Return the [X, Y] coordinate for the center point of the cell that contains the specified text.  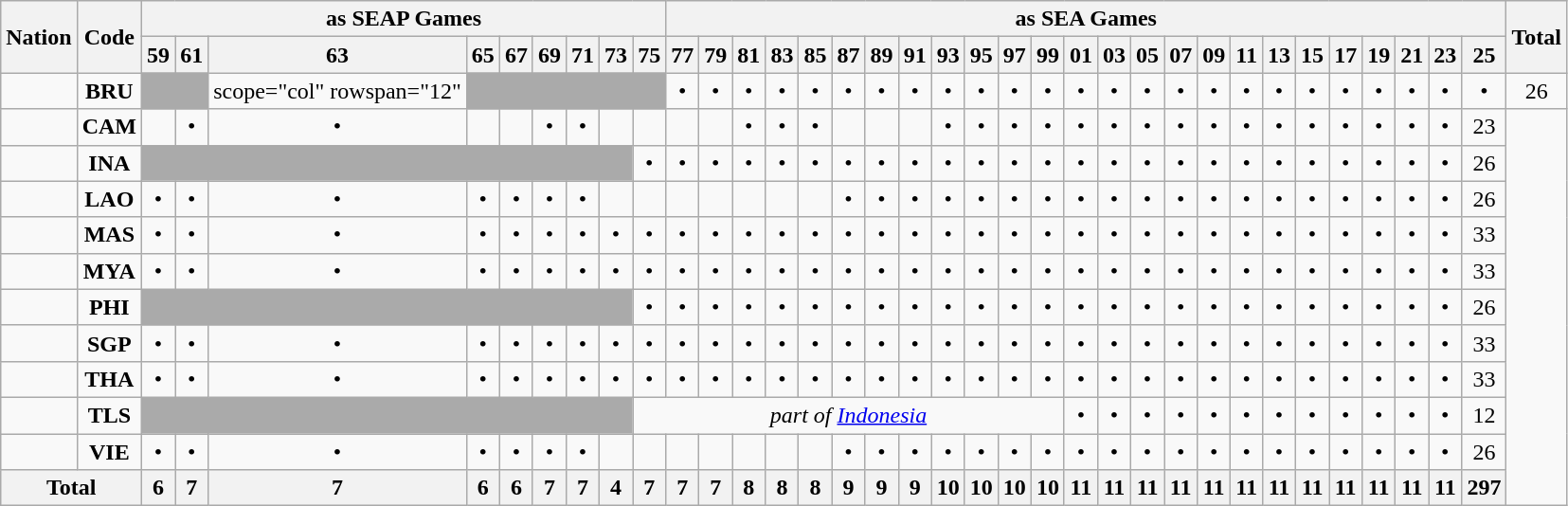
scope="col" rowspan="12" [337, 91]
95 [982, 55]
99 [1048, 55]
71 [582, 55]
63 [337, 55]
65 [483, 55]
01 [1080, 55]
85 [815, 55]
97 [1014, 55]
17 [1345, 55]
PHI [109, 307]
83 [783, 55]
81 [748, 55]
VIE [109, 452]
15 [1313, 55]
MYA [109, 271]
13 [1279, 55]
75 [650, 55]
59 [159, 55]
91 [915, 55]
12 [1484, 415]
THA [109, 379]
07 [1181, 55]
79 [716, 55]
CAM [109, 127]
03 [1114, 55]
19 [1379, 55]
87 [849, 55]
09 [1215, 55]
Code [109, 37]
part of Indonesia [849, 415]
67 [515, 55]
89 [881, 55]
05 [1148, 55]
MAS [109, 235]
73 [616, 55]
BRU [109, 91]
as SEAP Games [404, 19]
93 [947, 55]
297 [1484, 488]
4 [616, 488]
77 [682, 55]
as SEA Games [1086, 19]
LAO [109, 199]
SGP [109, 343]
25 [1484, 55]
61 [191, 55]
69 [550, 55]
TLS [109, 415]
Nation [39, 37]
INA [109, 163]
21 [1412, 55]
